Detect which cell encompasses the target text, then output its [x, y] center coordinate. 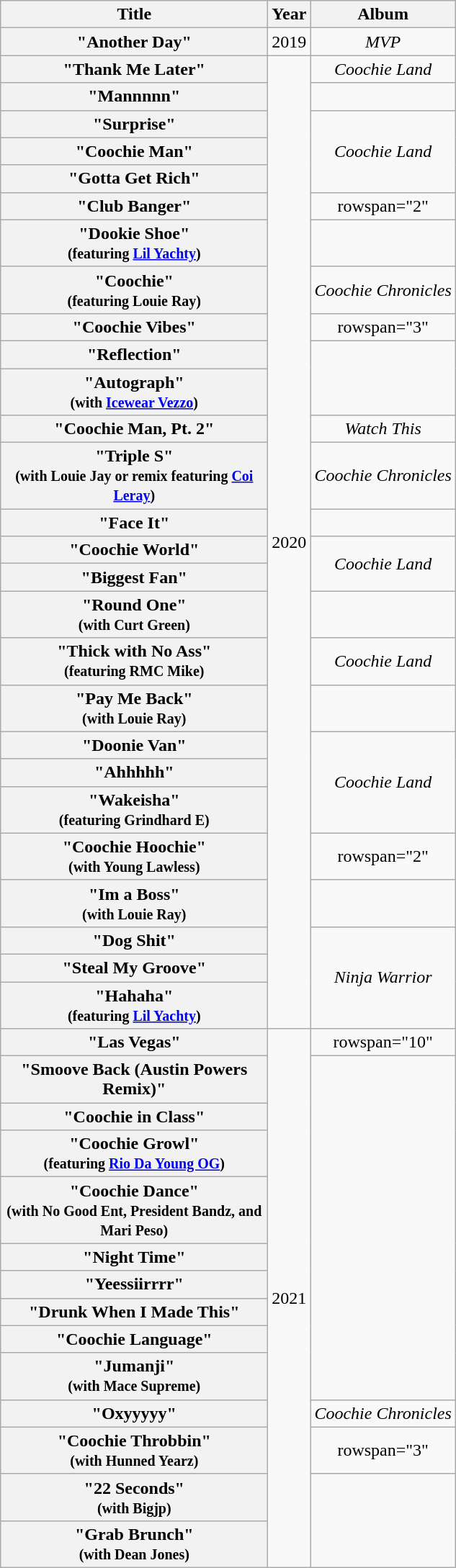
"Yeessiirrrr" [134, 1284]
"Ahhhhh" [134, 772]
"22 Seconds"(with Bigjp) [134, 1497]
"Another Day" [134, 42]
"Mannnnn" [134, 96]
"Thick with No Ass"(featuring RMC Mike) [134, 661]
"Night Time" [134, 1257]
"Steal My Groove" [134, 968]
Title [134, 14]
"Las Vegas" [134, 1042]
"Club Banger" [134, 206]
"Autograph"(with Icewear Vezzo) [134, 392]
Album [383, 14]
MVP [383, 42]
"Dookie Shoe"(featuring Lil Yachty) [134, 243]
2021 [290, 1299]
2020 [290, 542]
"Coochie"(featuring Louie Ray) [134, 289]
"Grab Brunch"(with Dean Jones) [134, 1544]
"Coochie Man" [134, 151]
"Reflection" [134, 354]
"Coochie Man, Pt. 2" [134, 429]
"Oxyyyyy" [134, 1413]
"Doonie Van" [134, 745]
"Coochie Growl"(featuring Rio Da Young OG) [134, 1153]
"Coochie in Class" [134, 1117]
Watch This [383, 429]
"Coochie Hoochie"(with Young Lawless) [134, 857]
"Thank Me Later" [134, 69]
"Coochie Language" [134, 1339]
"Round One"(with Curt Green) [134, 615]
"Coochie Vibes" [134, 327]
"Wakeisha"(featuring Grindhard E) [134, 809]
"Pay Me Back"(with Louie Ray) [134, 708]
Year [290, 14]
"Jumanji"(with Mace Supreme) [134, 1376]
rowspan="10" [383, 1042]
"Dog Shit" [134, 940]
"Triple S"(with Louie Jay or remix featuring Coi Leray) [134, 476]
"Gotta Get Rich" [134, 179]
"Coochie World" [134, 550]
"Hahaha"(featuring Lil Yachty) [134, 1005]
"Biggest Fan" [134, 577]
"Coochie Throbbin"(with Hunned Yearz) [134, 1450]
"Smoove Back (Austin Powers Remix)" [134, 1080]
"Coochie Dance"(with No Good Ent, President Bandz, and Mari Peso) [134, 1210]
"Drunk When I Made This" [134, 1312]
"Im a Boss"(with Louie Ray) [134, 903]
"Face It" [134, 523]
2019 [290, 42]
Ninja Warrior [383, 978]
"Surprise" [134, 124]
